Provide the [x, y] coordinate of the cell's center where the given text is located.  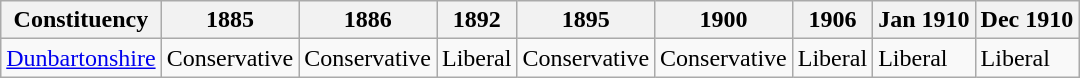
1892 [476, 20]
Dunbartonshire [81, 58]
1900 [724, 20]
Constituency [81, 20]
1895 [586, 20]
1906 [832, 20]
1886 [368, 20]
Dec 1910 [1027, 20]
1885 [230, 20]
Jan 1910 [924, 20]
